For the text-containing cell, return its midpoint in (x, y) coordinate format. 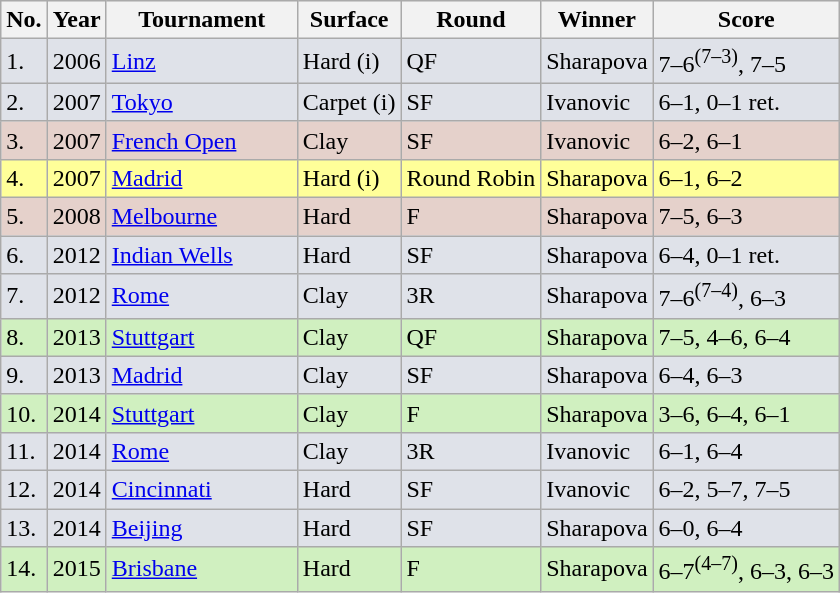
8. (24, 337)
7. (24, 296)
11. (24, 451)
7–5, 4–6, 6–4 (746, 337)
3–6, 6–4, 6–1 (746, 413)
French Open (202, 140)
Carpet (i) (349, 102)
1. (24, 62)
Round (471, 20)
6–0, 6–4 (746, 528)
Winner (597, 20)
7–6(7–4), 6–3 (746, 296)
Year (76, 20)
Cincinnati (202, 489)
9. (24, 375)
2. (24, 102)
12. (24, 489)
Indian Wells (202, 255)
14. (24, 570)
6–1, 6–4 (746, 451)
Surface (349, 20)
2006 (76, 62)
Brisbane (202, 570)
Beijing (202, 528)
6–7(4–7), 6–3, 6–3 (746, 570)
Score (746, 20)
Tokyo (202, 102)
6–2, 6–1 (746, 140)
Melbourne (202, 217)
2008 (76, 217)
2015 (76, 570)
Round Robin (471, 178)
10. (24, 413)
13. (24, 528)
Tournament (202, 20)
No. (24, 20)
6–1, 0–1 ret. (746, 102)
6–4, 0–1 ret. (746, 255)
6–4, 6–3 (746, 375)
6. (24, 255)
6–2, 5–7, 7–5 (746, 489)
5. (24, 217)
6–1, 6–2 (746, 178)
7–6(7–3), 7–5 (746, 62)
Linz (202, 62)
4. (24, 178)
3. (24, 140)
7–5, 6–3 (746, 217)
